Determine the [x, y] coordinate at the center of the cell enclosing the given text.  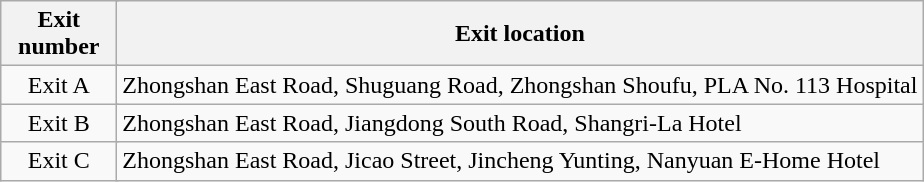
Zhongshan East Road, Jicao Street, Jincheng Yunting, Nanyuan E-Home Hotel [520, 161]
Exit A [59, 85]
Exit number [59, 34]
Exit C [59, 161]
Zhongshan East Road, Shuguang Road, Zhongshan Shoufu, PLA No. 113 Hospital [520, 85]
Exit location [520, 34]
Exit B [59, 123]
Zhongshan East Road, Jiangdong South Road, Shangri-La Hotel [520, 123]
